From the cell containing the given text, extract its center point as (X, Y) coordinate. 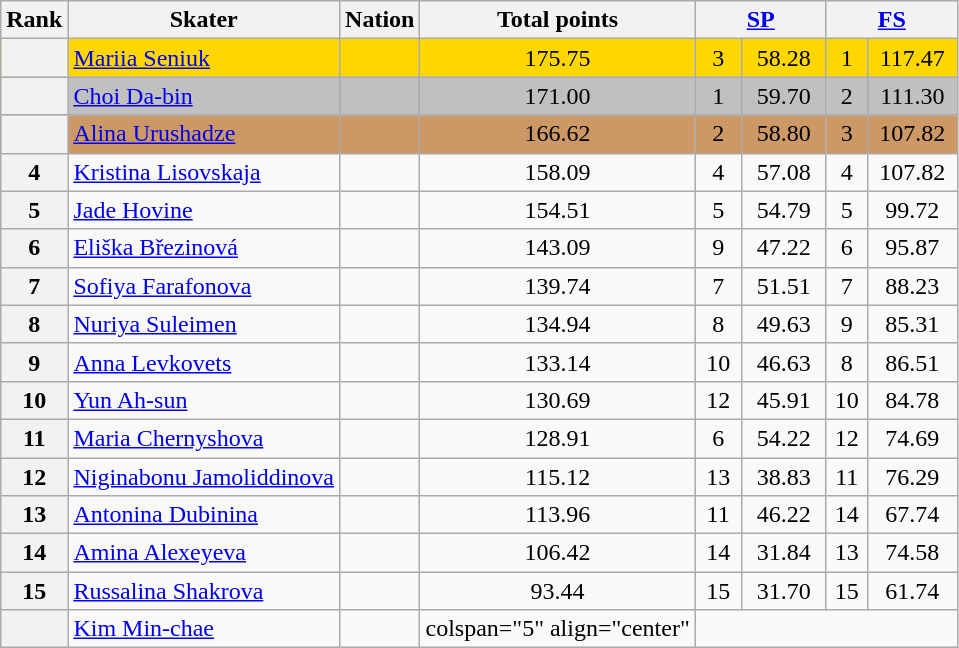
49.63 (784, 324)
31.84 (784, 553)
Nation (380, 20)
85.31 (912, 324)
93.44 (558, 591)
38.83 (784, 477)
171.00 (558, 96)
58.80 (784, 134)
117.47 (912, 58)
Jade Hovine (204, 210)
FS (892, 20)
colspan="5" align="center" (558, 629)
Yun Ah-sun (204, 400)
Russalina Shakrova (204, 591)
54.79 (784, 210)
154.51 (558, 210)
SP (760, 20)
54.22 (784, 438)
57.08 (784, 172)
106.42 (558, 553)
46.22 (784, 515)
111.30 (912, 96)
143.09 (558, 248)
99.72 (912, 210)
175.75 (558, 58)
133.14 (558, 362)
95.87 (912, 248)
158.09 (558, 172)
86.51 (912, 362)
Skater (204, 20)
74.69 (912, 438)
Anna Levkovets (204, 362)
Eliška Březinová (204, 248)
166.62 (558, 134)
Antonina Dubinina (204, 515)
Rank (34, 20)
88.23 (912, 286)
128.91 (558, 438)
Total points (558, 20)
61.74 (912, 591)
130.69 (558, 400)
51.51 (784, 286)
74.58 (912, 553)
Amina Alexeyeva (204, 553)
67.74 (912, 515)
113.96 (558, 515)
134.94 (558, 324)
84.78 (912, 400)
115.12 (558, 477)
Kristina Lisovskaja (204, 172)
76.29 (912, 477)
Alina Urushadze (204, 134)
Maria Chernyshova (204, 438)
59.70 (784, 96)
45.91 (784, 400)
Choi Da-bin (204, 96)
Mariia Seniuk (204, 58)
31.70 (784, 591)
47.22 (784, 248)
Nuriya Suleimen (204, 324)
46.63 (784, 362)
139.74 (558, 286)
58.28 (784, 58)
Sofiya Farafonova (204, 286)
Kim Min-chae (204, 629)
Niginabonu Jamoliddinova (204, 477)
